Search for the cell housing the specified text and yield its [x, y] center coordinate. 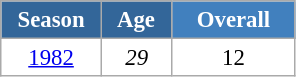
Season [52, 20]
Overall [234, 20]
Age [136, 20]
29 [136, 58]
1982 [52, 58]
12 [234, 58]
